Capture the cell that displays the provided text and extract its [x, y] central coordinate. 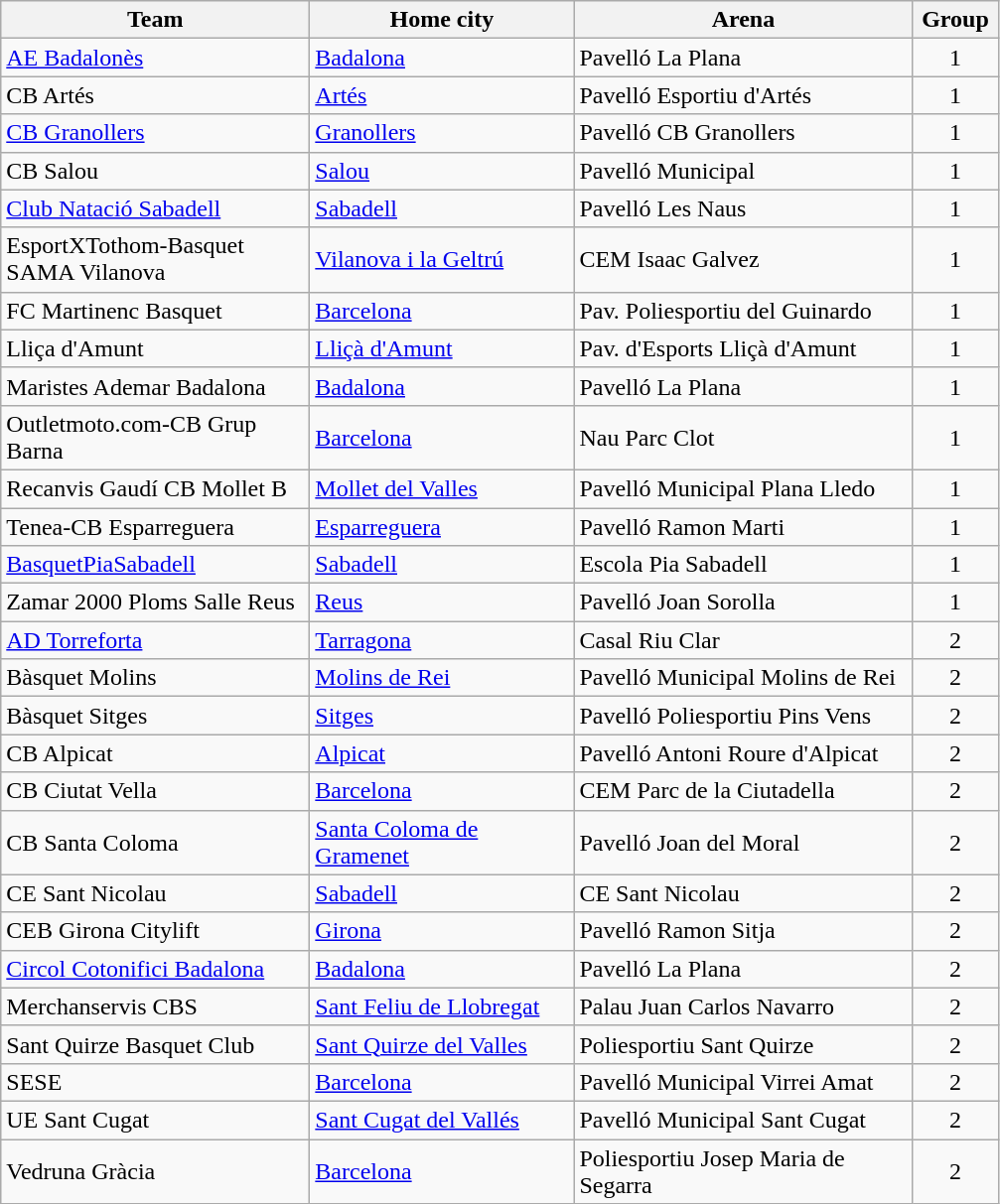
Sant Cugat del Vallés [442, 1120]
CB Santa Coloma [155, 842]
Arena [743, 20]
Nau Parc Clot [743, 437]
Salou [442, 171]
Zamar 2000 Ploms Salle Reus [155, 602]
Molins de Rei [442, 678]
CB Salou [155, 171]
Recanvis Gaudí CB Mollet B [155, 488]
CB Granollers [155, 133]
Santa Coloma de Gramenet [442, 842]
CB Artés [155, 95]
BasquetPiaSabadell [155, 565]
UE Sant Cugat [155, 1120]
Lliçà d'Amunt [442, 348]
Maristes Ademar Badalona [155, 386]
Merchanservis CBS [155, 1006]
Pav. Poliesportiu del Guinardo [743, 311]
Girona [442, 931]
Pavelló Poliesportiu Pins Vens [743, 716]
Palau Juan Carlos Navarro [743, 1006]
Reus [442, 602]
Pavelló CB Granollers [743, 133]
Casal Riu Clar [743, 640]
Pavelló Municipal Virrei Amat [743, 1082]
CEB Girona Citylift [155, 931]
Pav. d'Esports Lliçà d'Amunt [743, 348]
Artés [442, 95]
Circol Cotonifici Badalona [155, 969]
CEM Parc de la Ciutadella [743, 791]
Vedruna Gràcia [155, 1171]
Pavelló Joan Sorolla [743, 602]
Team [155, 20]
Pavelló Ramon Marti [743, 527]
Bàsquet Sitges [155, 716]
Pavelló Les Naus [743, 208]
Tenea-CB Esparreguera [155, 527]
SESE [155, 1082]
Sant Quirze Basquet Club [155, 1044]
Pavelló Antoni Roure d'Alpicat [743, 753]
Pavelló Municipal [743, 171]
CEM Isaac Galvez [743, 260]
Esparreguera [442, 527]
Pavelló Municipal Sant Cugat [743, 1120]
Poliesportiu Sant Quirze [743, 1044]
FC Martinenc Basquet [155, 311]
Escola Pia Sabadell [743, 565]
Outletmoto.com-CB Grup Barna [155, 437]
Bàsquet Molins [155, 678]
Tarragona [442, 640]
Pavelló Municipal Molins de Rei [743, 678]
Home city [442, 20]
EsportXTothom-Basquet SAMA Vilanova [155, 260]
Granollers [442, 133]
Pavelló Esportiu d'Artés [743, 95]
Poliesportiu Josep Maria de Segarra [743, 1171]
Club Natació Sabadell [155, 208]
Sant Quirze del Valles [442, 1044]
Sitges [442, 716]
Pavelló Municipal Plana Lledo [743, 488]
Pavelló Ramon Sitja [743, 931]
CB Ciutat Vella [155, 791]
Pavelló Joan del Moral [743, 842]
AE Badalonès [155, 58]
Sant Feliu de Llobregat [442, 1006]
Vilanova i la Geltrú [442, 260]
Group [955, 20]
Lliça d'Amunt [155, 348]
Alpicat [442, 753]
AD Torreforta [155, 640]
Mollet del Valles [442, 488]
CB Alpicat [155, 753]
